Detect which cell encompasses the target text, then output its [x, y] center coordinate. 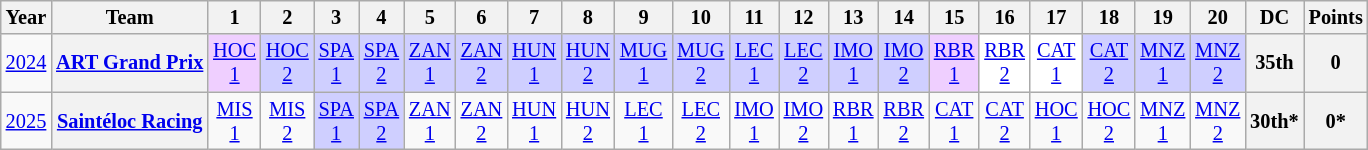
2 [288, 17]
Saintéloc Racing [130, 121]
5 [430, 17]
7 [534, 17]
14 [903, 17]
1 [234, 17]
0* [1336, 121]
Team [130, 17]
10 [700, 17]
13 [853, 17]
11 [754, 17]
15 [954, 17]
MIS1 [234, 121]
2025 [26, 121]
16 [1004, 17]
12 [804, 17]
MUG2 [700, 63]
DC [1274, 17]
19 [1162, 17]
30th* [1274, 121]
9 [644, 17]
Year [26, 17]
20 [1218, 17]
35th [1274, 63]
18 [1110, 17]
6 [482, 17]
3 [336, 17]
MUG1 [644, 63]
MIS2 [288, 121]
ART Grand Prix [130, 63]
2024 [26, 63]
4 [382, 17]
0 [1336, 63]
17 [1056, 17]
Points [1336, 17]
8 [588, 17]
